Provide the [X, Y] coordinate of the cell's center where the given text is located.  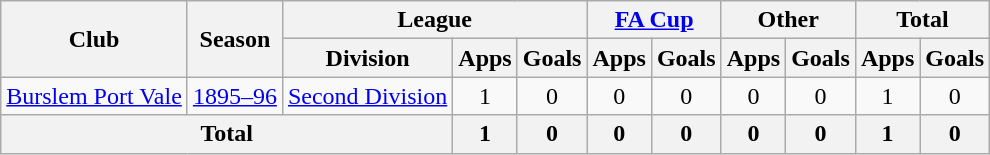
1895–96 [234, 96]
Second Division [367, 96]
Other [788, 20]
Season [234, 39]
FA Cup [654, 20]
League [434, 20]
Division [367, 58]
Burslem Port Vale [94, 96]
Club [94, 39]
